Identify which cell holds the provided text, then report its (x, y) central coordinate. 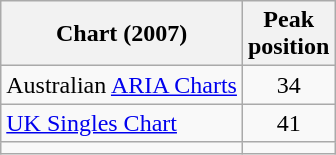
41 (288, 123)
Chart (2007) (122, 34)
Australian ARIA Charts (122, 85)
UK Singles Chart (122, 123)
Peakposition (288, 34)
34 (288, 85)
